Return (x, y) of the center of cell containing provided text 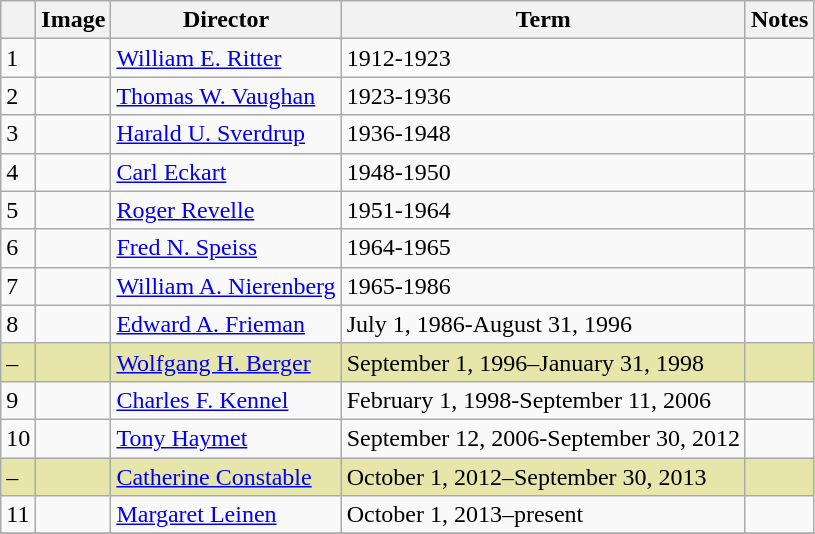
Catherine Constable (226, 477)
1936-1948 (543, 134)
1965-1986 (543, 286)
September 1, 1996–January 31, 1998 (543, 362)
February 1, 1998-September 11, 2006 (543, 400)
July 1, 1986-August 31, 1996 (543, 324)
7 (18, 286)
Charles F. Kennel (226, 400)
Tony Haymet (226, 438)
Wolfgang H. Berger (226, 362)
William E. Ritter (226, 58)
September 12, 2006-September 30, 2012 (543, 438)
1923-1936 (543, 96)
1951-1964 (543, 210)
6 (18, 248)
5 (18, 210)
Notes (779, 20)
Director (226, 20)
Term (543, 20)
11 (18, 515)
3 (18, 134)
October 1, 2013–present (543, 515)
1 (18, 58)
Carl Eckart (226, 172)
4 (18, 172)
Roger Revelle (226, 210)
Edward A. Frieman (226, 324)
8 (18, 324)
Thomas W. Vaughan (226, 96)
William A. Nierenberg (226, 286)
Margaret Leinen (226, 515)
9 (18, 400)
Harald U. Sverdrup (226, 134)
Fred N. Speiss (226, 248)
10 (18, 438)
1964-1965 (543, 248)
October 1, 2012–September 30, 2013 (543, 477)
Image (74, 20)
2 (18, 96)
1912-1923 (543, 58)
1948-1950 (543, 172)
